Return the (X, Y) coordinate for the center point of the cell that contains the specified text.  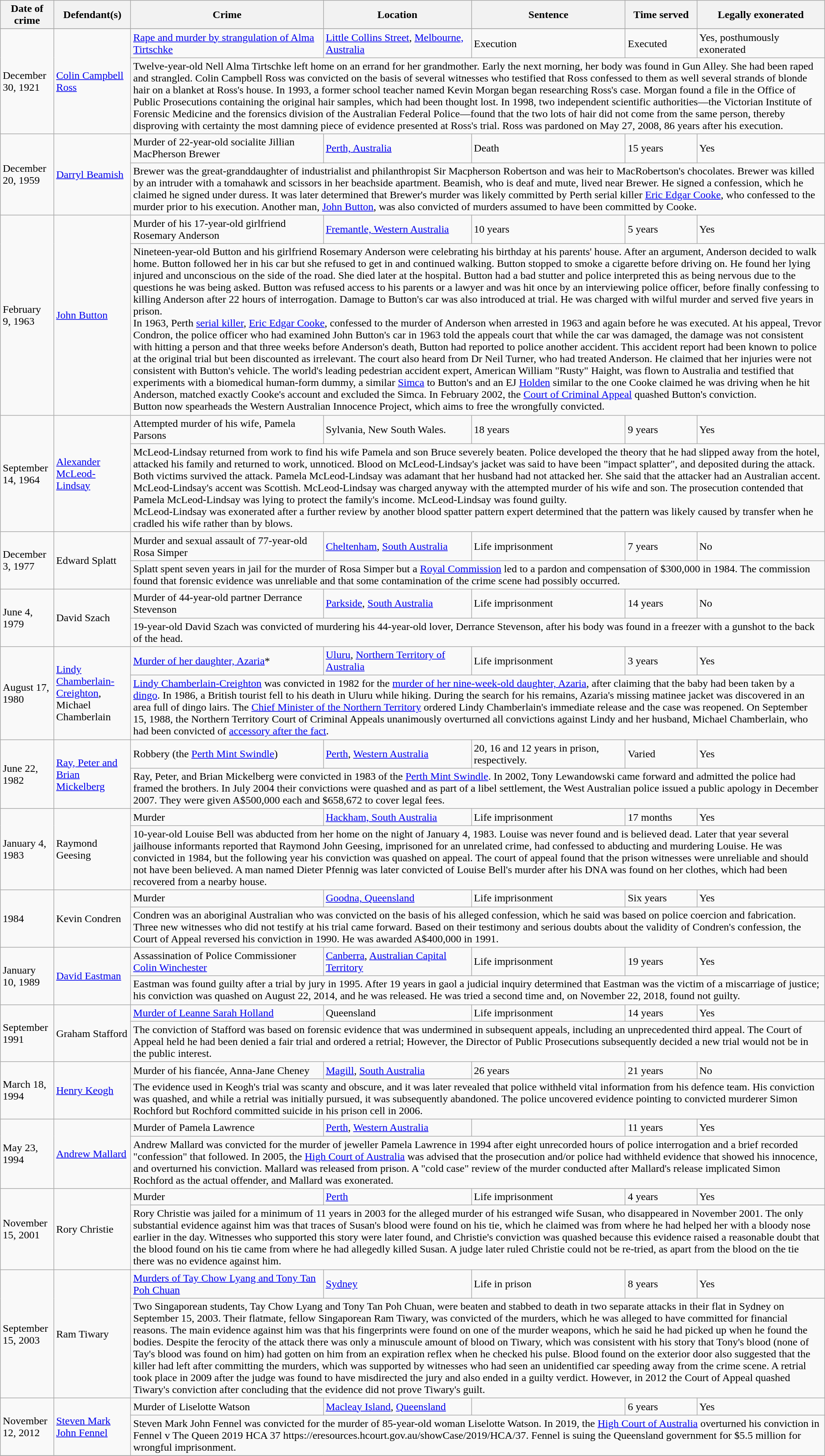
Edward Splatt (93, 560)
Colin Campbell Ross (93, 82)
10 years (548, 229)
September 1991 (27, 1033)
Darryl Beamish (93, 174)
David Eastman (93, 976)
Steven Mark John Fennel (93, 1427)
Magill, South Australia (398, 1070)
Execution (548, 43)
7 years (661, 546)
Six years (661, 898)
December 3, 1977 (27, 560)
Cheltenham, South Australia (398, 546)
Sentence (548, 15)
Murder of Pamela Lawrence (227, 1127)
Time served (661, 15)
Varied (661, 754)
26 years (548, 1070)
Executed (661, 43)
Alexander McLeod-Lindsay (93, 473)
11 years (661, 1127)
September 14, 1964 (27, 473)
Murder of 44-year-old partner Derrance Stevenson (227, 604)
Murder of Leanne Sarah Holland (227, 1013)
Assassination of Police Commissioner Colin Winchester (227, 961)
June 22, 1982 (27, 774)
6 years (661, 1407)
Date of crime (27, 15)
4 years (661, 1197)
Lindy Chamberlain-Creighton, Michael Chamberlain (93, 693)
December 30, 1921 (27, 82)
Perth, Australia (398, 148)
March 18, 1994 (27, 1090)
Queensland (398, 1013)
Murder of 22-year-old socialite Jillian MacPherson Brewer (227, 148)
August 17, 1980 (27, 693)
January 4, 1983 (27, 849)
Legally exonerated (761, 15)
Life in prison (548, 1284)
8 years (661, 1284)
Murder and sexual assault of 77-year-old Rosa Simper (227, 546)
20, 16 and 12 years in prison, respectively. (548, 754)
1984 (27, 919)
December 20, 1959 (27, 174)
Defendant(s) (93, 15)
Perth (398, 1197)
Location (398, 15)
Attempted murder of his wife, Pamela Parsons (227, 429)
Death (548, 148)
David Szach (93, 618)
9 years (661, 429)
Fremantle, Western Australia (398, 229)
Ram Tiwary (93, 1334)
Andrew Mallard (93, 1153)
June 4, 1979 (27, 618)
Goodna, Queensland (398, 898)
Sydney (398, 1284)
Graham Stafford (93, 1033)
Raymond Geesing (93, 849)
15 years (661, 148)
Murders of Tay Chow Lyang and Tony Tan Poh Chuan (227, 1284)
5 years (661, 229)
3 years (661, 661)
September 15, 2003 (27, 1334)
Ray, Peter and Brian Mickelberg (93, 774)
John Button (93, 315)
Uluru, Northern Territory of Australia (398, 661)
November 15, 2001 (27, 1229)
Murder of his 17-year-old girlfriend Rosemary Anderson (227, 229)
Yes, posthumously exonerated (761, 43)
Little Collins Street, Melbourne, Australia (398, 43)
January 10, 1989 (27, 976)
Murder of her daughter, Azaria* (227, 661)
Murder of Liselotte Watson (227, 1407)
18 years (548, 429)
Macleay Island, Queensland (398, 1407)
Crime (227, 15)
Robbery (the Perth Mint Swindle) (227, 754)
Rory Christie (93, 1229)
May 23, 1994 (27, 1153)
Sylvania, New South Wales. (398, 429)
Murder of his fiancée, Anna-Jane Cheney (227, 1070)
Parkside, South Australia (398, 604)
Kevin Condren (93, 919)
21 years (661, 1070)
Hackham, South Australia (398, 817)
17 months (661, 817)
February 9, 1963 (27, 315)
Henry Keogh (93, 1090)
19 years (661, 961)
Rape and murder by strangulation of Alma Tirtschke (227, 43)
Canberra, Australian Capital Territory (398, 961)
November 12, 2012 (27, 1427)
